Scan for the cell matching the given text and deliver its (x, y) coordinate at center. 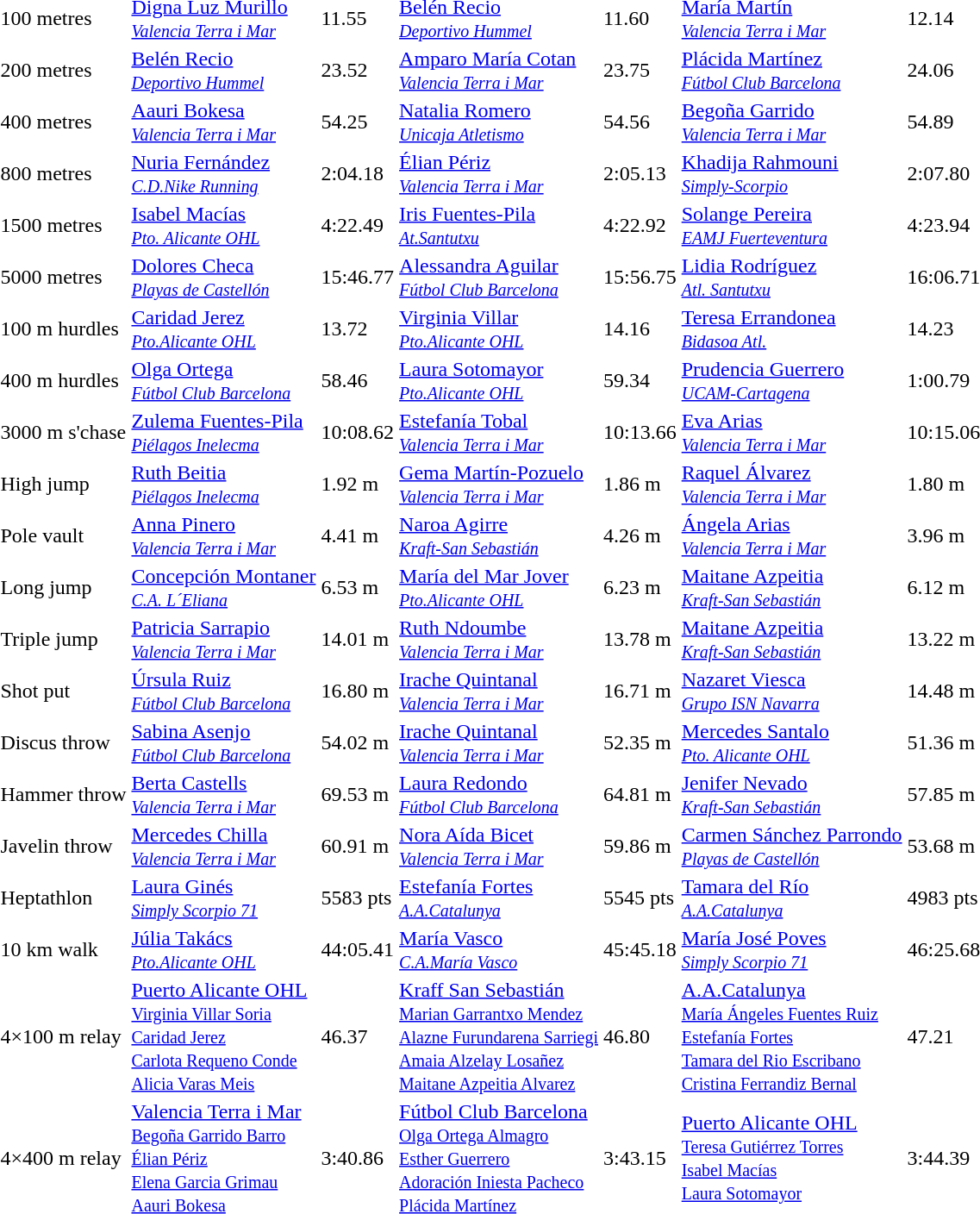
59.34 (640, 381)
Virginia VillarPto.Alicante OHL (499, 329)
60.91 m (358, 847)
13.72 (358, 329)
Sabina AsenjoFútbol Club Barcelona (224, 743)
1.92 m (358, 485)
Patricia SarrapioValencia Terra i Mar (224, 640)
59.86 m (640, 847)
1.86 m (640, 485)
Estefanía TobalValencia Terra i Mar (499, 433)
Amparo María CotanValencia Terra i Mar (499, 71)
10:13.66 (640, 433)
64.81 m (640, 795)
Naroa AgirreKraft-San Sebastián (499, 536)
Gema Martín-PozueloValencia Terra i Mar (499, 485)
23.75 (640, 71)
6.53 m (358, 588)
23.52 (358, 71)
46.80 (640, 1036)
Belén RecioDeportivo Hummel (224, 71)
16.71 m (640, 691)
14.16 (640, 329)
69.53 m (358, 795)
Eva AriasValencia Terra i Mar (791, 433)
Lidia RodríguezAtl. Santutxu (791, 278)
54.56 (640, 122)
Khadija RahmouniSimply-Scorpio (791, 174)
Nazaret ViescaGrupo ISN Navarra (791, 691)
10:08.62 (358, 433)
Nuria FernándezC.D.Nike Running (224, 174)
4:22.49 (358, 226)
5583 pts (358, 898)
Zulema Fuentes-PilaPiélagos Inelecma (224, 433)
A.A.CatalunyaMaría Ángeles Fuentes RuizEstefanía FortesTamara del Rio EscribanoCristina Ferrandiz Bernal (791, 1036)
15:56.75 (640, 278)
Tamara del RíoA.A.Catalunya (791, 898)
María VascoC.A.María Vasco (499, 950)
Solange PereiraEAMJ Fuerteventura (791, 226)
Estefanía FortesA.A.Catalunya (499, 898)
15:46.77 (358, 278)
44:05.41 (358, 950)
Begoña GarridoValencia Terra i Mar (791, 122)
Teresa ErrandoneaBidasoa Atl. (791, 329)
Puerto Alicante OHLVirginia Villar SoriaCaridad JerezCarlota Requeno CondeAlicia Varas Meis (224, 1036)
Laura SotomayorPto.Alicante OHL (499, 381)
Élian PérizValencia Terra i Mar (499, 174)
Dolores ChecaPlayas de Castellón (224, 278)
Isabel MacíasPto. Alicante OHL (224, 226)
Plácida MartínezFútbol Club Barcelona (791, 71)
Ruth BeitiaPiélagos Inelecma (224, 485)
2:04.18 (358, 174)
52.35 m (640, 743)
Laura GinésSimply Scorpio 71 (224, 898)
6.23 m (640, 588)
14.01 m (358, 640)
Prudencia GuerreroUCAM-Cartagena (791, 381)
Mercedes ChillaValencia Terra i Mar (224, 847)
16.80 m (358, 691)
4:22.92 (640, 226)
4.41 m (358, 536)
Laura RedondoFútbol Club Barcelona (499, 795)
Anna PineroValencia Terra i Mar (224, 536)
Carmen Sánchez ParrondoPlayas de Castellón (791, 847)
54.02 m (358, 743)
Olga OrtegaFútbol Club Barcelona (224, 381)
Ruth NdoumbeValencia Terra i Mar (499, 640)
Iris Fuentes-PilaAt.Santutxu (499, 226)
Aauri BokesaValencia Terra i Mar (224, 122)
2:05.13 (640, 174)
Concepción MontanerC.A. L´Eliana (224, 588)
Nora Aída BicetValencia Terra i Mar (499, 847)
María del Mar JoverPto.Alicante OHL (499, 588)
Raquel ÁlvarezValencia Terra i Mar (791, 485)
58.46 (358, 381)
Berta CastellsValencia Terra i Mar (224, 795)
13.78 m (640, 640)
5545 pts (640, 898)
Jenifer NevadoKraft-San Sebastián (791, 795)
Ángela AriasValencia Terra i Mar (791, 536)
Kraff San SebastiánMarian Garrantxo MendezAlazne Furundarena SarriegiAmaia Alzelay LosañezMaitane Azpeitia Alvarez (499, 1036)
54.25 (358, 122)
45:45.18 (640, 950)
Úrsula RuizFútbol Club Barcelona (224, 691)
Caridad JerezPto.Alicante OHL (224, 329)
Júlia TakácsPto.Alicante OHL (224, 950)
Natalia RomeroUnicaja Atletismo (499, 122)
María José PovesSimply Scorpio 71 (791, 950)
Alessandra AguilarFútbol Club Barcelona (499, 278)
Mercedes SantaloPto. Alicante OHL (791, 743)
46.37 (358, 1036)
4.26 m (640, 536)
